From the cell containing the given text, extract its center point as (X, Y) coordinate. 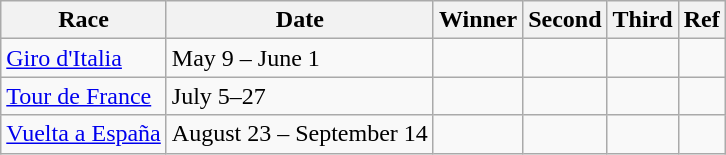
Race (84, 20)
Winner (478, 20)
Tour de France (84, 96)
August 23 – September 14 (300, 134)
Ref (702, 20)
July 5–27 (300, 96)
Second (565, 20)
Vuelta a España (84, 134)
Date (300, 20)
Giro d'Italia (84, 58)
May 9 – June 1 (300, 58)
Third (642, 20)
